Find where the given text appears and provide that cell's center as [x, y] coordinate. 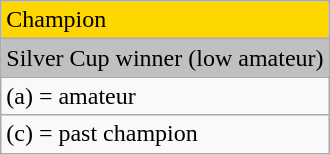
Champion [165, 20]
(a) = amateur [165, 96]
Silver Cup winner (low amateur) [165, 58]
(c) = past champion [165, 134]
